Determine the (x, y) coordinate at the center of the cell enclosing the given text.  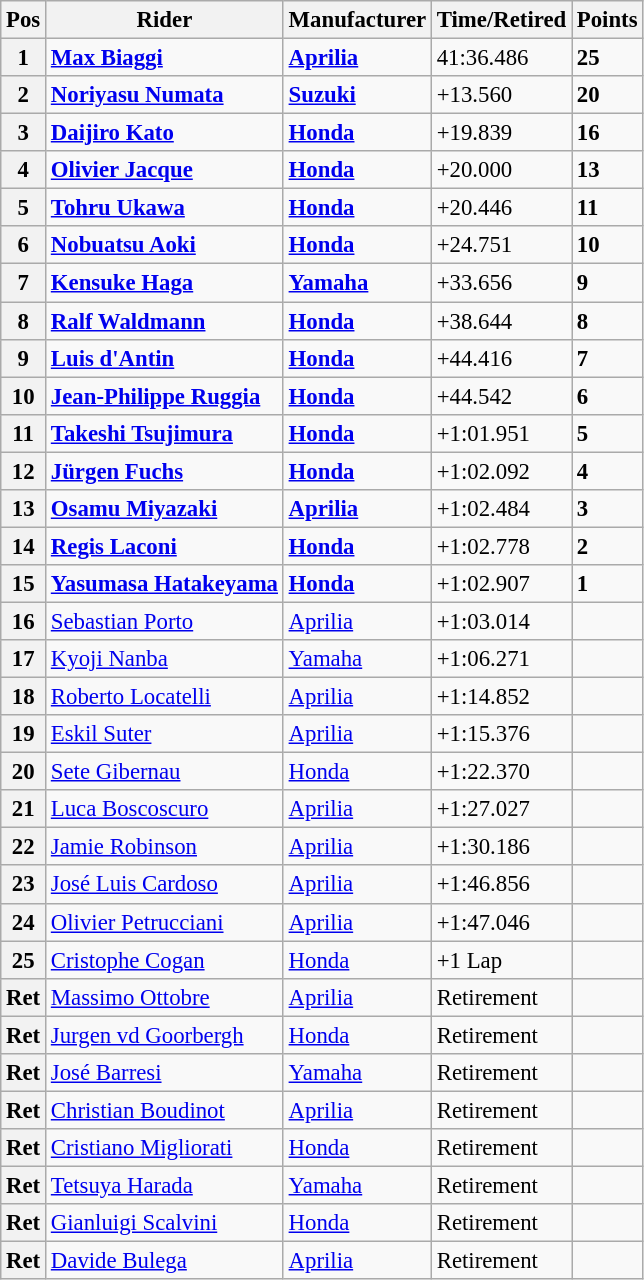
Max Biaggi (165, 58)
+19.839 (501, 133)
Luca Boscoscuro (165, 809)
Roberto Locatelli (165, 697)
+1:03.014 (501, 621)
Massimo Ottobre (165, 997)
22 (24, 847)
+1:27.027 (501, 809)
+1:02.907 (501, 584)
+20.446 (501, 208)
+1:01.951 (501, 433)
21 (24, 809)
Eskil Suter (165, 734)
+33.656 (501, 283)
+44.416 (501, 358)
Christian Boudinot (165, 1110)
Cristiano Migliorati (165, 1148)
+13.560 (501, 95)
Jurgen vd Goorbergh (165, 1035)
14 (24, 546)
Regis Laconi (165, 546)
Jürgen Fuchs (165, 471)
Osamu Miyazaki (165, 509)
Gianluigi Scalvini (165, 1223)
12 (24, 471)
Jamie Robinson (165, 847)
+38.644 (501, 321)
15 (24, 584)
Time/Retired (501, 20)
Manufacturer (357, 20)
+20.000 (501, 170)
+44.542 (501, 396)
+1:02.092 (501, 471)
Noriyasu Numata (165, 95)
Points (608, 20)
Olivier Jacque (165, 170)
Tohru Ukawa (165, 208)
17 (24, 659)
Cristophe Cogan (165, 960)
Sebastian Porto (165, 621)
+1:14.852 (501, 697)
Kyoji Nanba (165, 659)
+1:06.271 (501, 659)
Jean-Philippe Ruggia (165, 396)
Tetsuya Harada (165, 1185)
24 (24, 922)
Olivier Petrucciani (165, 922)
+1:46.856 (501, 885)
Suzuki (357, 95)
José Luis Cardoso (165, 885)
+1:02.484 (501, 509)
+1:47.046 (501, 922)
+1:02.778 (501, 546)
19 (24, 734)
Ralf Waldmann (165, 321)
41:36.486 (501, 58)
+1:15.376 (501, 734)
Davide Bulega (165, 1261)
Daijiro Kato (165, 133)
18 (24, 697)
Kensuke Haga (165, 283)
Luis d'Antin (165, 358)
+24.751 (501, 245)
+1 Lap (501, 960)
23 (24, 885)
Sete Gibernau (165, 772)
+1:30.186 (501, 847)
Rider (165, 20)
+1:22.370 (501, 772)
Nobuatsu Aoki (165, 245)
Yasumasa Hatakeyama (165, 584)
José Barresi (165, 1073)
Pos (24, 20)
Takeshi Tsujimura (165, 433)
